Provide the [X, Y] coordinate of the cell's center where the given text is located.  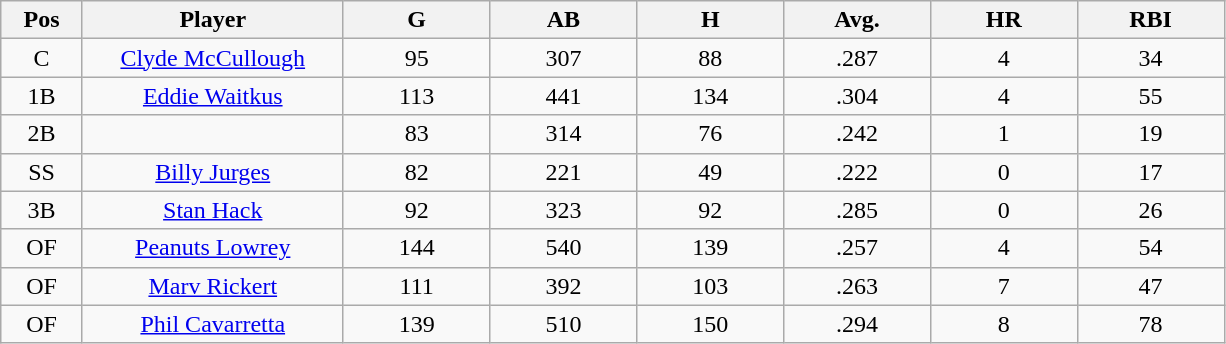
392 [564, 286]
323 [564, 210]
144 [416, 248]
54 [1150, 248]
AB [564, 20]
.242 [858, 134]
Player [212, 20]
.257 [858, 248]
150 [710, 324]
SS [42, 172]
HR [1004, 20]
2B [42, 134]
95 [416, 58]
103 [710, 286]
83 [416, 134]
Eddie Waitkus [212, 96]
1 [1004, 134]
RBI [1150, 20]
307 [564, 58]
19 [1150, 134]
Pos [42, 20]
17 [1150, 172]
Avg. [858, 20]
Stan Hack [212, 210]
Marv Rickert [212, 286]
134 [710, 96]
221 [564, 172]
Billy Jurges [212, 172]
7 [1004, 286]
.304 [858, 96]
8 [1004, 324]
.263 [858, 286]
C [42, 58]
.222 [858, 172]
26 [1150, 210]
1B [42, 96]
540 [564, 248]
.285 [858, 210]
3B [42, 210]
88 [710, 58]
441 [564, 96]
510 [564, 324]
76 [710, 134]
34 [1150, 58]
47 [1150, 286]
.287 [858, 58]
113 [416, 96]
111 [416, 286]
G [416, 20]
Phil Cavarretta [212, 324]
55 [1150, 96]
H [710, 20]
78 [1150, 324]
82 [416, 172]
49 [710, 172]
Clyde McCullough [212, 58]
Peanuts Lowrey [212, 248]
.294 [858, 324]
314 [564, 134]
